From the cell containing the given text, extract its center point as (x, y) coordinate. 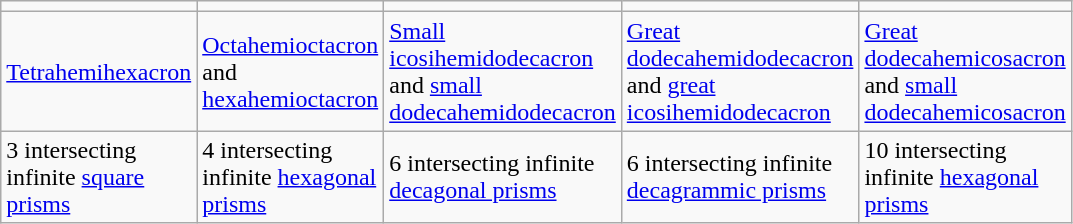
Small icosihemidodecacronand small dodecahemidodecacron (503, 72)
6 intersecting infinite decagonal prisms (503, 177)
Octahemioctacronand hexahemioctacron (290, 72)
4 intersecting infinite hexagonal prisms (290, 177)
Great dodecahemicosacronand small dodecahemicosacron (965, 72)
3 intersecting infinite square prisms (99, 177)
6 intersecting infinite decagrammic prisms (740, 177)
Tetrahemihexacron (99, 72)
10 intersecting infinite hexagonal prisms (965, 177)
Great dodecahemidodecacronand great icosihemidodecacron (740, 72)
